Identify which cell holds the provided text, then report its [X, Y] central coordinate. 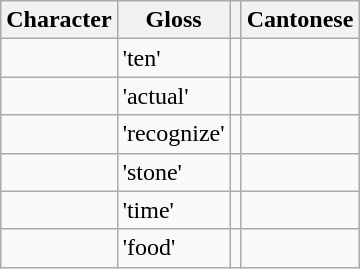
'stone' [174, 172]
'time' [174, 210]
'food' [174, 248]
'recognize' [174, 134]
Cantonese [300, 20]
Character [59, 20]
'ten' [174, 58]
Gloss [174, 20]
'actual' [174, 96]
